Determine the (x, y) coordinate at the center of the cell enclosing the given text.  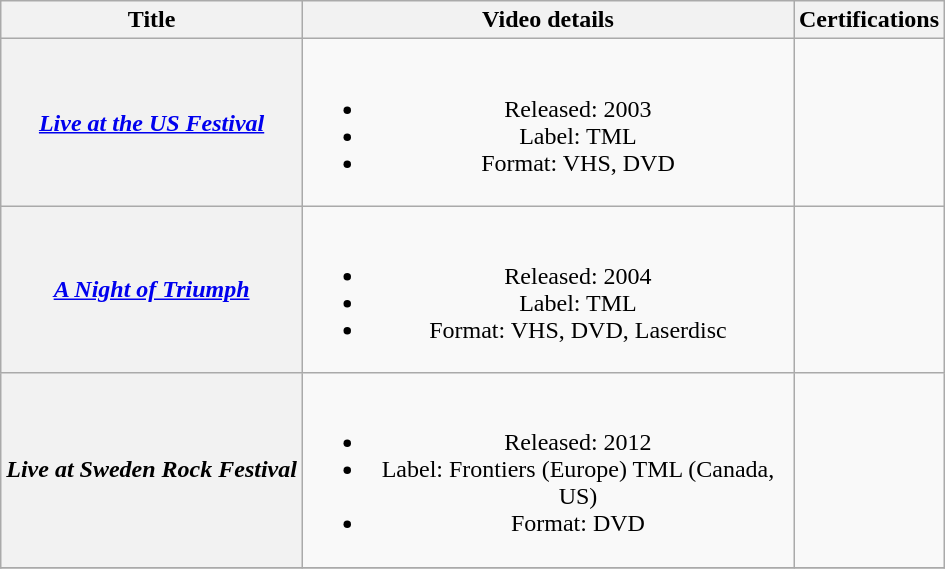
Title (152, 20)
Live at Sweden Rock Festival (152, 470)
Live at the US Festival (152, 122)
A Night of Triumph (152, 290)
Released: 2004Label: TMLFormat: VHS, DVD, Laserdisc (548, 290)
Released: 2012Label: Frontiers (Europe) TML (Canada, US)Format: DVD (548, 470)
Released: 2003Label: TMLFormat: VHS, DVD (548, 122)
Certifications (870, 20)
Video details (548, 20)
